Provide the (X, Y) coordinate of the cell's center where the given text is located.  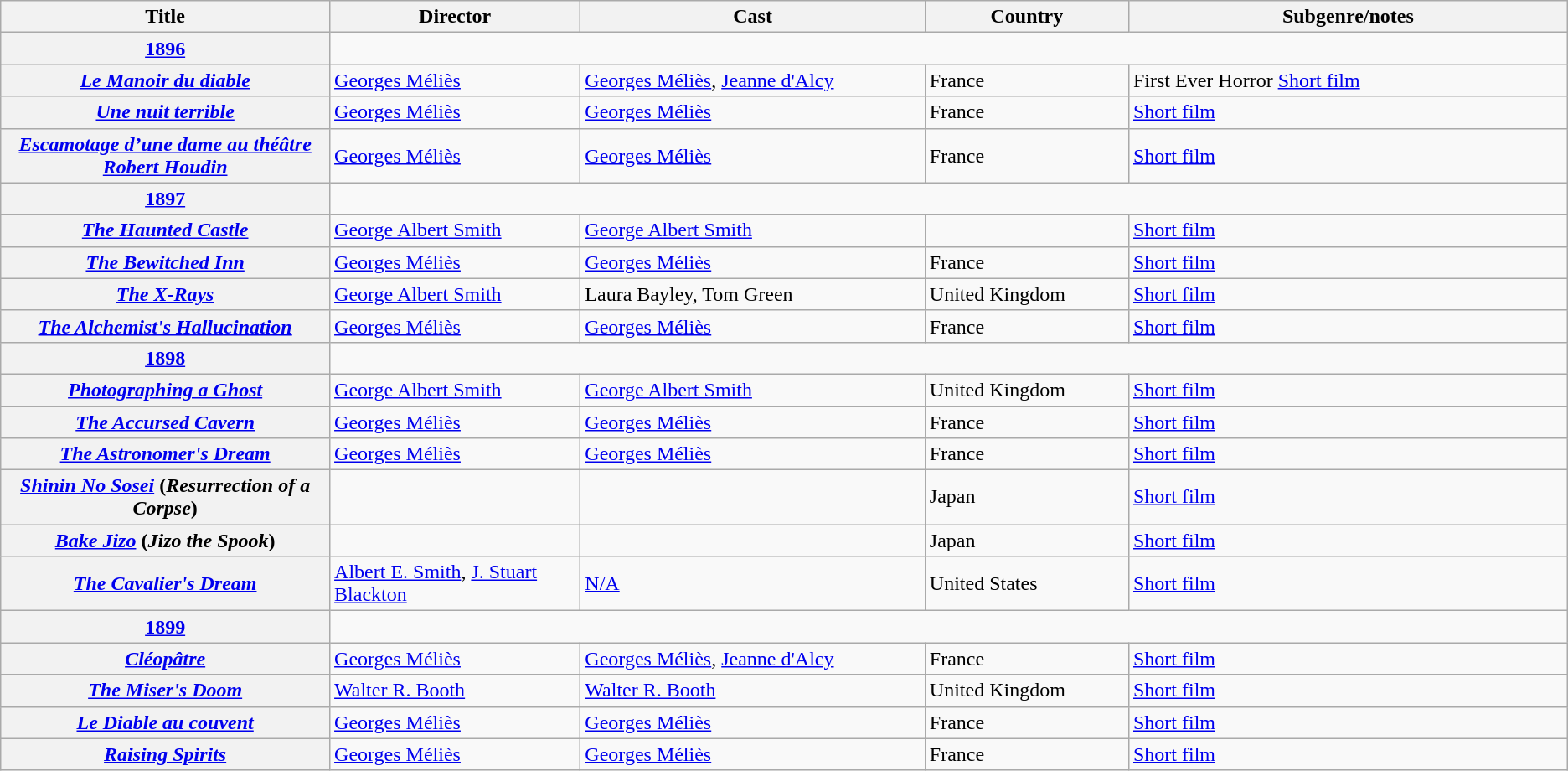
Le Manoir du diable (166, 80)
1899 (166, 627)
Country (1027, 17)
The Bewitched Inn (166, 262)
Raising Spirits (166, 754)
The Alchemist's Hallucination (166, 326)
Cléopâtre (166, 659)
Shinin No Sosei (Resurrection of a Corpse) (166, 498)
Le Diable au couvent (166, 722)
First Ever Horror Short film (1348, 80)
Photographing a Ghost (166, 390)
The Miser's Doom (166, 691)
Laura Bayley, Tom Green (752, 294)
The Haunted Castle (166, 230)
The Astronomer's Dream (166, 454)
Director (456, 17)
Cast (752, 17)
The Accursed Cavern (166, 422)
The X-Rays (166, 294)
Escamotage d’une dame au théâtre Robert Houdin (166, 156)
Albert E. Smith, J. Stuart Blackton (456, 583)
Une nuit terrible (166, 112)
N/A (752, 583)
1897 (166, 199)
1896 (166, 49)
The Cavalier's Dream (166, 583)
Title (166, 17)
United States (1027, 583)
1898 (166, 358)
Bake Jizo (Jizo the Spook) (166, 541)
Subgenre/notes (1348, 17)
